Identify which cell holds the provided text, then report its (x, y) central coordinate. 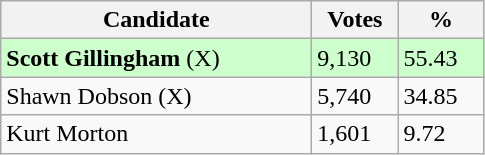
34.85 (441, 96)
55.43 (441, 58)
1,601 (355, 134)
Shawn Dobson (X) (156, 96)
Votes (355, 20)
5,740 (355, 96)
9,130 (355, 58)
9.72 (441, 134)
Scott Gillingham (X) (156, 58)
Kurt Morton (156, 134)
% (441, 20)
Candidate (156, 20)
